Return the [X, Y] coordinate for the center point of the cell that contains the specified text.  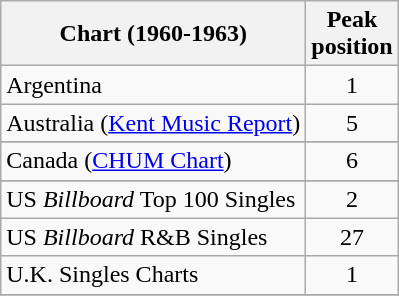
Australia (Kent Music Report) [154, 123]
Canada (CHUM Chart) [154, 161]
2 [352, 199]
6 [352, 161]
US Billboard R&B Singles [154, 237]
27 [352, 237]
Argentina [154, 85]
US Billboard Top 100 Singles [154, 199]
Chart (1960-1963) [154, 34]
U.K. Singles Charts [154, 275]
5 [352, 123]
Peakposition [352, 34]
